Scan for the cell matching the given text and deliver its [x, y] coordinate at center. 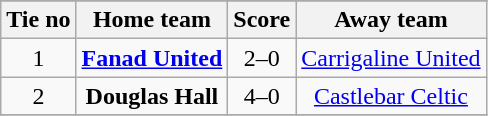
Fanad United [152, 58]
Carrigaline United [391, 58]
4–0 [262, 96]
Tie no [38, 20]
Home team [152, 20]
2–0 [262, 58]
Castlebar Celtic [391, 96]
Score [262, 20]
2 [38, 96]
Away team [391, 20]
Douglas Hall [152, 96]
1 [38, 58]
